Provide the (x, y) coordinate of the cell's center where the given text is located.  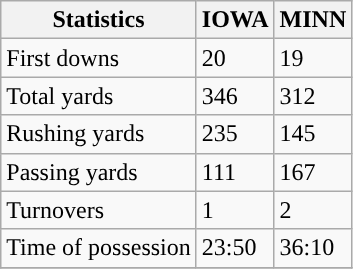
Statistics (99, 20)
20 (235, 58)
First downs (99, 58)
2 (313, 210)
19 (313, 58)
MINN (313, 20)
Total yards (99, 96)
Rushing yards (99, 134)
Passing yards (99, 172)
312 (313, 96)
235 (235, 134)
145 (313, 134)
167 (313, 172)
111 (235, 172)
346 (235, 96)
36:10 (313, 248)
Time of possession (99, 248)
23:50 (235, 248)
IOWA (235, 20)
1 (235, 210)
Turnovers (99, 210)
